Determine the [x, y] coordinate at the center of the cell enclosing the given text.  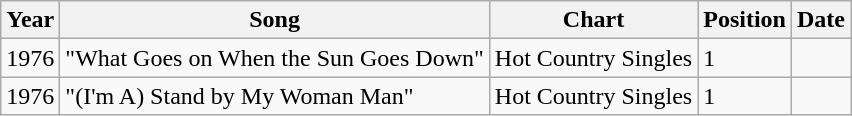
Chart [593, 20]
Year [30, 20]
"(I'm A) Stand by My Woman Man" [274, 96]
Date [820, 20]
"What Goes on When the Sun Goes Down" [274, 58]
Song [274, 20]
Position [745, 20]
